Determine the [x, y] coordinate at the center of the cell enclosing the given text.  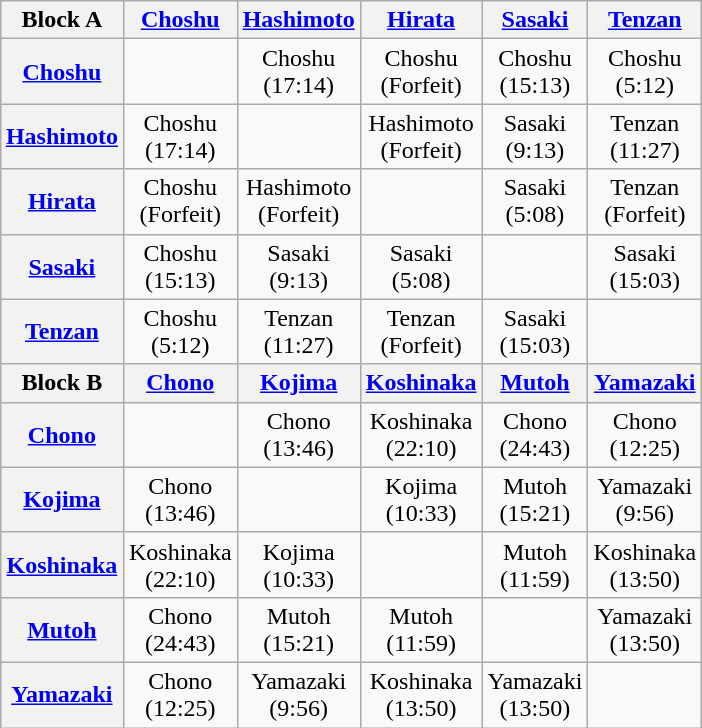
Block B [62, 383]
Block A [62, 20]
